For the text-containing cell, return its midpoint in (x, y) coordinate format. 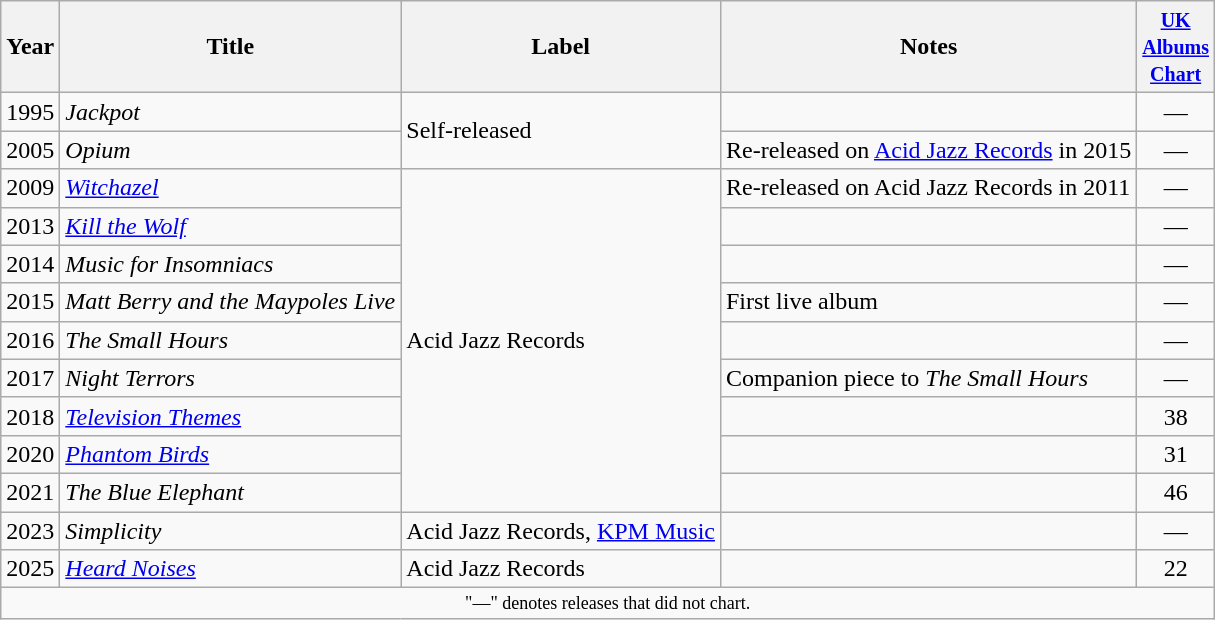
Witchazel (230, 188)
2023 (30, 531)
Year (30, 47)
Simplicity (230, 531)
2016 (30, 340)
46 (1176, 492)
The Blue Elephant (230, 492)
Phantom Birds (230, 454)
2005 (30, 150)
UK Albums Chart (1176, 47)
31 (1176, 454)
Television Themes (230, 416)
Night Terrors (230, 378)
2013 (30, 226)
Music for Insomniacs (230, 264)
38 (1176, 416)
2021 (30, 492)
Acid Jazz Records, KPM Music (561, 531)
The Small Hours (230, 340)
2020 (30, 454)
Companion piece to The Small Hours (928, 378)
2018 (30, 416)
Notes (928, 47)
2015 (30, 302)
Self-released (561, 131)
Jackpot (230, 112)
2017 (30, 378)
Re-released on Acid Jazz Records in 2015 (928, 150)
2025 (30, 569)
Label (561, 47)
Title (230, 47)
Opium (230, 150)
Kill the Wolf (230, 226)
2014 (30, 264)
Matt Berry and the Maypoles Live (230, 302)
1995 (30, 112)
22 (1176, 569)
Re-released on Acid Jazz Records in 2011 (928, 188)
First live album (928, 302)
2009 (30, 188)
"—" denotes releases that did not chart. (608, 604)
Heard Noises (230, 569)
